Find where the given text appears and provide that cell's center as [X, Y] coordinate. 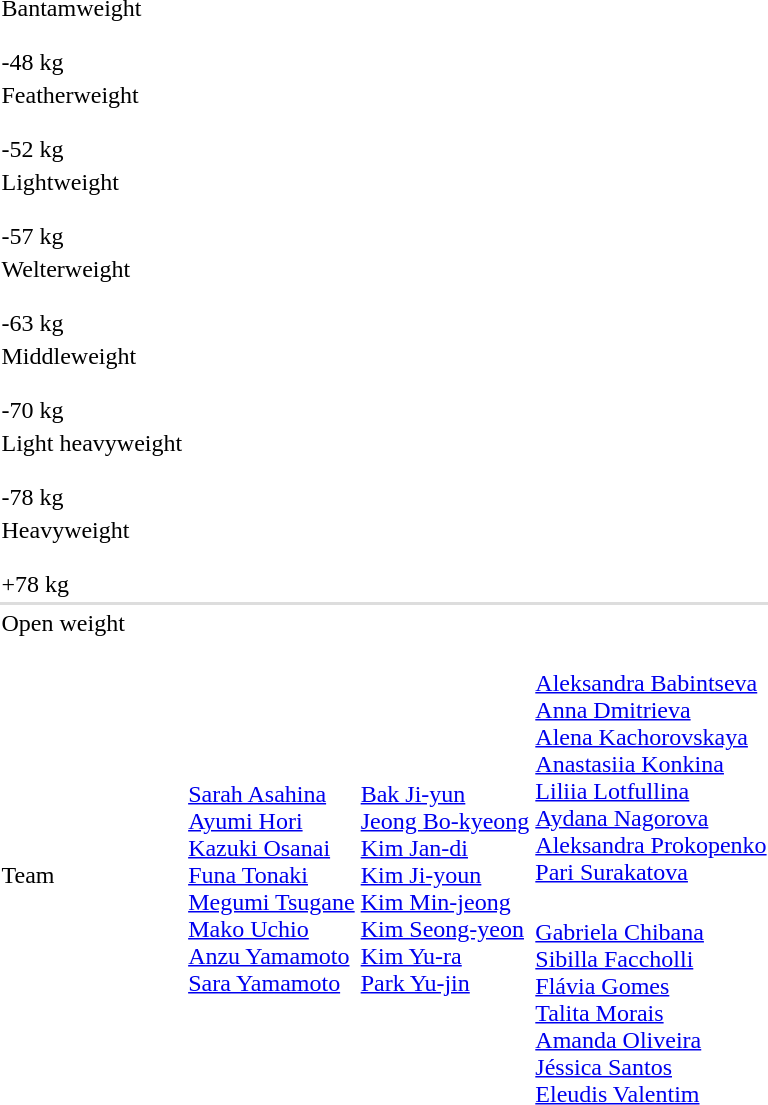
Aleksandra BabintsevaAnna DmitrievaAlena KachorovskayaAnastasiia KonkinaLiliia LotfullinaAydana NagorovaAleksandra ProkopenkoPari Surakatova [651, 764]
Welterweight-63 kg [92, 296]
Heavyweight +78 kg [92, 557]
Lightweight -57 kg [92, 209]
Middleweight-70 kg [92, 383]
Light heavyweight-78 kg [92, 470]
Featherweight-52 kg [92, 122]
Open weight [92, 623]
